Output the [x, y] coordinate of the center of the cell containing the given text.  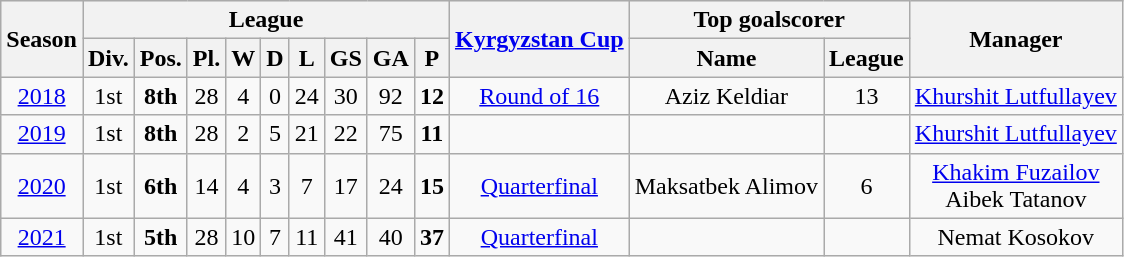
10 [244, 237]
GA [390, 58]
3 [275, 186]
Khakim Fuzailov Aibek Tatanov [1016, 186]
75 [390, 134]
Season [42, 39]
Pl. [206, 58]
Manager [1016, 39]
0 [275, 96]
17 [346, 186]
Pos. [160, 58]
12 [432, 96]
Maksatbek Alimov [726, 186]
92 [390, 96]
Name [726, 58]
5 [275, 134]
40 [390, 237]
Top goalscorer [769, 20]
P [432, 58]
Nemat Kosokov [1016, 237]
30 [346, 96]
37 [432, 237]
14 [206, 186]
2 [244, 134]
6th [160, 186]
5th [160, 237]
L [306, 58]
2019 [42, 134]
2020 [42, 186]
D [275, 58]
15 [432, 186]
41 [346, 237]
6 [867, 186]
Div. [108, 58]
21 [306, 134]
22 [346, 134]
GS [346, 58]
2021 [42, 237]
13 [867, 96]
Kyrgyzstan Cup [539, 39]
W [244, 58]
Aziz Keldiar [726, 96]
2018 [42, 96]
Round of 16 [539, 96]
